For the text-containing cell, return its midpoint in [X, Y] coordinate format. 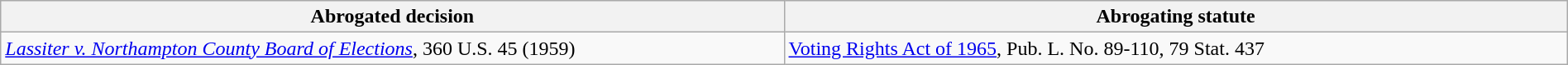
Abrogating statute [1176, 17]
Voting Rights Act of 1965, Pub. L. No. 89-110, 79 Stat. 437 [1176, 48]
Abrogated decision [392, 17]
Lassiter v. Northampton County Board of Elections, 360 U.S. 45 (1959) [392, 48]
